Extract the (x, y) coordinate from the center of the cell holding the provided text.  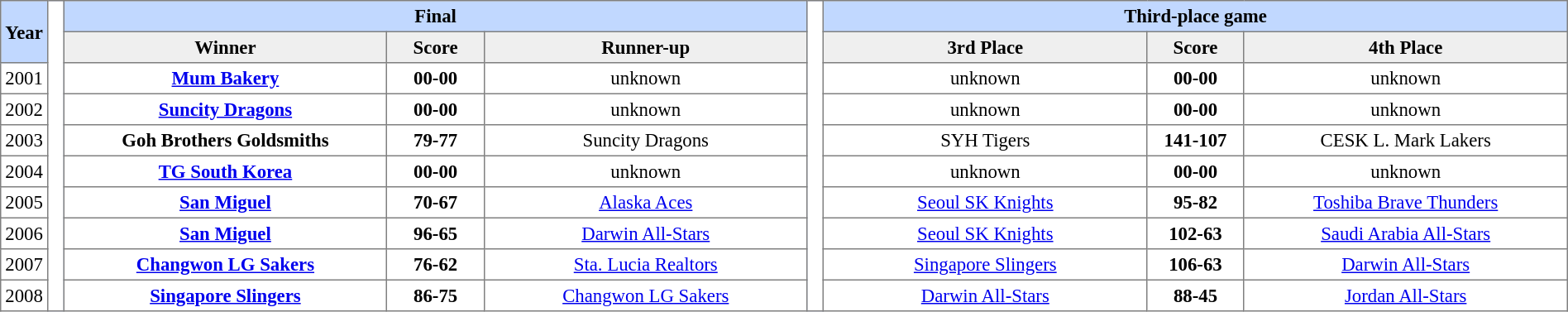
88-45 (1196, 295)
Toshiba Brave Thunders (1406, 203)
4th Place (1406, 47)
76-62 (435, 265)
Mum Bakery (225, 79)
79-77 (435, 141)
2005 (25, 203)
Sta. Lucia Realtors (645, 265)
Final (435, 17)
2008 (25, 295)
2002 (25, 109)
86-75 (435, 295)
96-65 (435, 233)
Alaska Aces (645, 203)
TG South Korea (225, 171)
70-67 (435, 203)
Winner (225, 47)
95-82 (1196, 203)
2003 (25, 141)
Runner-up (645, 47)
2001 (25, 79)
2004 (25, 171)
Saudi Arabia All-Stars (1406, 233)
Goh Brothers Goldsmiths (225, 141)
3rd Place (986, 47)
Third-place game (1196, 17)
2007 (25, 265)
Year (25, 31)
Jordan All-Stars (1406, 295)
102-63 (1196, 233)
SYH Tigers (986, 141)
106-63 (1196, 265)
141-107 (1196, 141)
2006 (25, 233)
CESK L. Mark Lakers (1406, 141)
